For the text-containing cell, return its midpoint in (x, y) coordinate format. 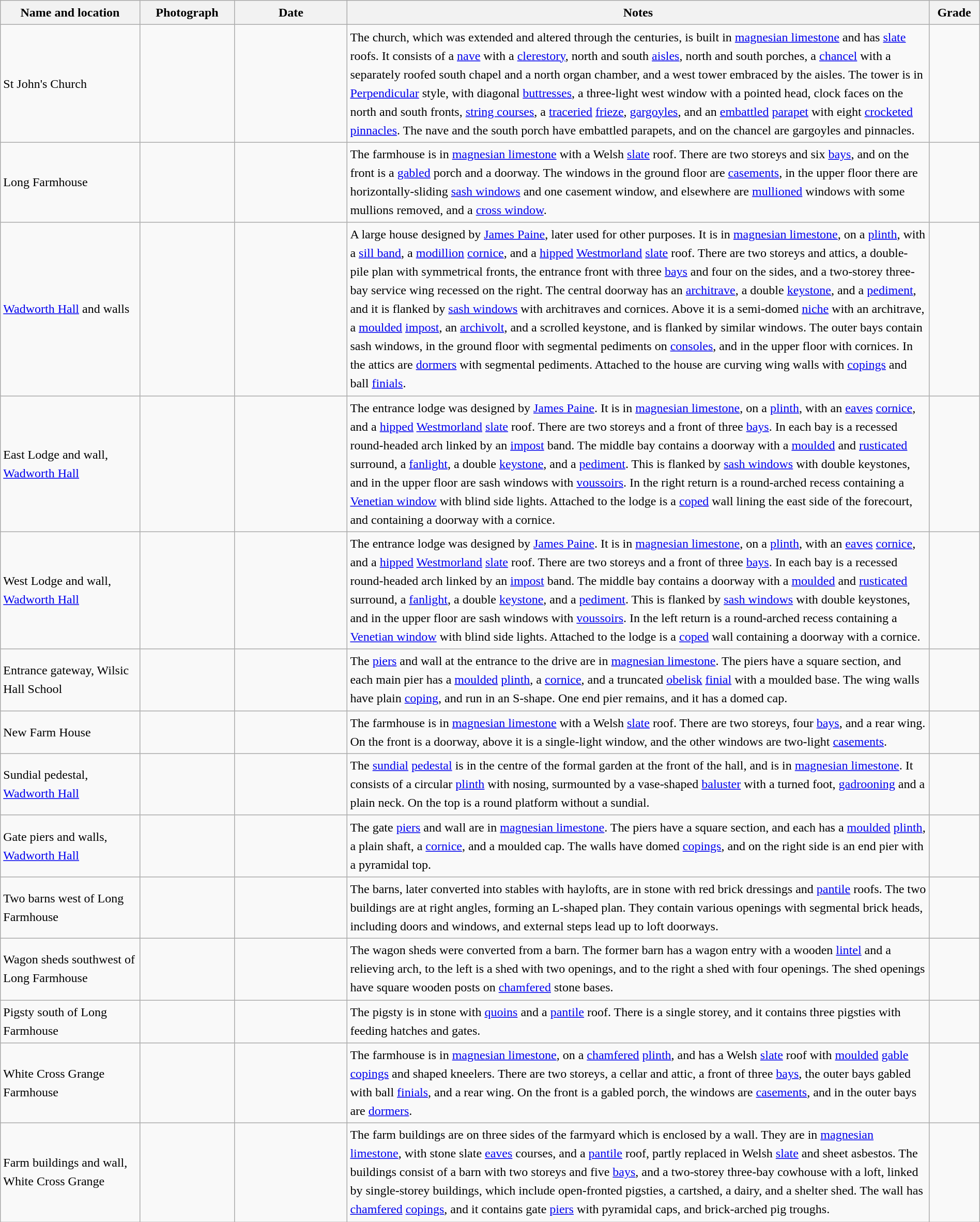
Entrance gateway, Wilsic Hall School (70, 680)
Sundial pedestal, Wadworth Hall (70, 784)
East Lodge and wall, Wadworth Hall (70, 463)
Date (291, 12)
New Farm House (70, 732)
St John's Church (70, 84)
Long Farmhouse (70, 182)
Name and location (70, 12)
The pigsty is in stone with quoins and a pantile roof. There is a single storey, and it contains three pigsties with feeding hatches and gates. (638, 1022)
Grade (954, 12)
Photograph (187, 12)
Pigsty south of Long Farmhouse (70, 1022)
Gate piers and walls, Wadworth Hall (70, 846)
Farm buildings and wall,White Cross Grange (70, 1173)
Notes (638, 12)
Wagon sheds southwest of Long Farmhouse (70, 969)
White Cross Grange Farmhouse (70, 1083)
Wadworth Hall and walls (70, 309)
West Lodge and wall, Wadworth Hall (70, 591)
Two barns west of Long Farmhouse (70, 907)
